From the cell containing the given text, extract its center point as [X, Y] coordinate. 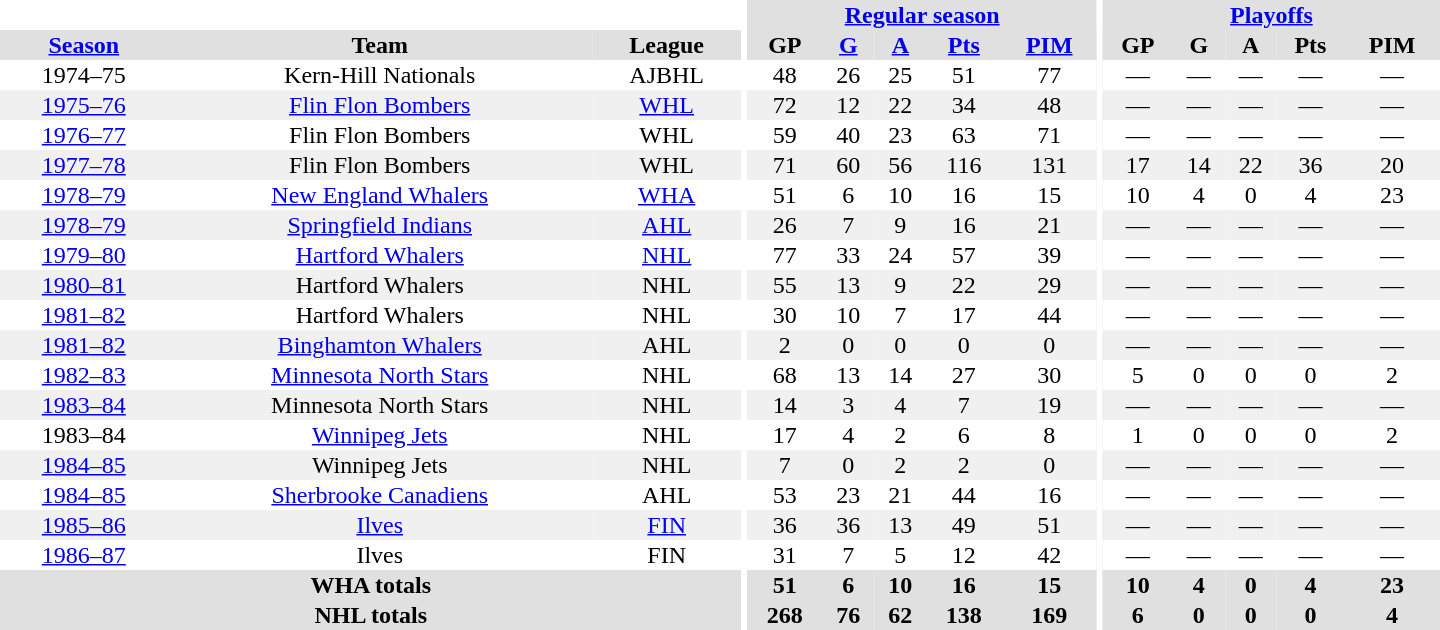
1986–87 [84, 555]
New England Whalers [380, 195]
1976–77 [84, 135]
8 [1049, 435]
1975–76 [84, 105]
1 [1138, 435]
1979–80 [84, 255]
NHL totals [370, 615]
Season [84, 45]
25 [900, 75]
34 [964, 105]
55 [784, 285]
40 [848, 135]
268 [784, 615]
1980–81 [84, 285]
131 [1049, 165]
116 [964, 165]
Sherbrooke Canadiens [380, 495]
62 [900, 615]
72 [784, 105]
68 [784, 375]
59 [784, 135]
42 [1049, 555]
169 [1049, 615]
24 [900, 255]
Playoffs [1272, 15]
3 [848, 405]
Kern-Hill Nationals [380, 75]
1974–75 [84, 75]
19 [1049, 405]
1985–86 [84, 525]
Binghamton Whalers [380, 345]
76 [848, 615]
39 [1049, 255]
31 [784, 555]
1982–83 [84, 375]
WHA totals [370, 585]
56 [900, 165]
57 [964, 255]
1977–78 [84, 165]
63 [964, 135]
Team [380, 45]
27 [964, 375]
53 [784, 495]
33 [848, 255]
Regular season [922, 15]
49 [964, 525]
AJBHL [667, 75]
60 [848, 165]
138 [964, 615]
WHA [667, 195]
29 [1049, 285]
20 [1392, 165]
League [667, 45]
Springfield Indians [380, 225]
